Return the [x, y] coordinate for the center point of the cell that contains the specified text.  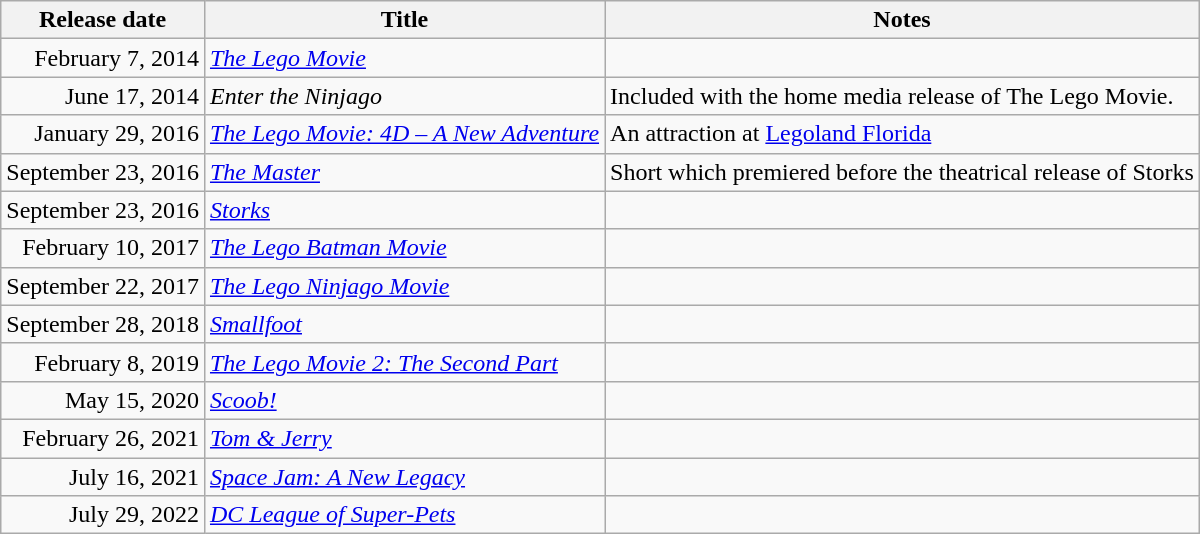
July 16, 2021 [103, 477]
February 26, 2021 [103, 438]
The Lego Movie: 4D – A New Adventure [404, 134]
Enter the Ninjago [404, 96]
Included with the home media release of The Lego Movie. [902, 96]
The Master [404, 172]
Smallfoot [404, 324]
February 10, 2017 [103, 248]
September 28, 2018 [103, 324]
Title [404, 20]
July 29, 2022 [103, 515]
February 8, 2019 [103, 362]
September 22, 2017 [103, 286]
Short which premiered before the theatrical release of Storks [902, 172]
DC League of Super-Pets [404, 515]
June 17, 2014 [103, 96]
The Lego Movie 2: The Second Part [404, 362]
May 15, 2020 [103, 400]
An attraction at Legoland Florida [902, 134]
Storks [404, 210]
Tom & Jerry [404, 438]
Scoob! [404, 400]
February 7, 2014 [103, 58]
Space Jam: A New Legacy [404, 477]
Notes [902, 20]
The Lego Movie [404, 58]
The Lego Ninjago Movie [404, 286]
January 29, 2016 [103, 134]
Release date [103, 20]
The Lego Batman Movie [404, 248]
